Identify which cell holds the provided text, then report its (X, Y) central coordinate. 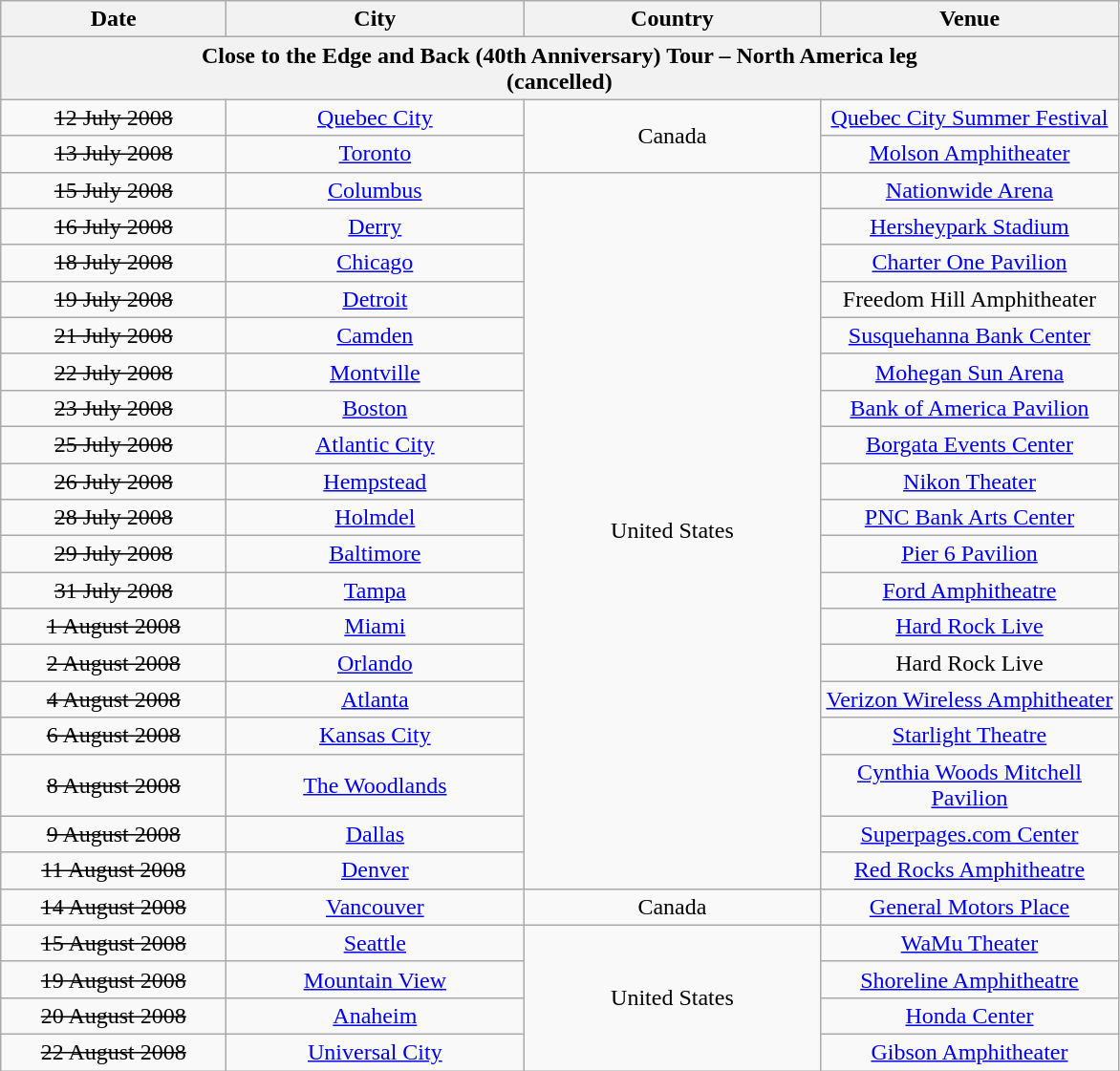
13 July 2008 (114, 154)
Molson Amphitheater (969, 154)
25 July 2008 (114, 444)
Honda Center (969, 1016)
Bank of America Pavilion (969, 408)
Verizon Wireless Amphitheater (969, 699)
Hersheypark Stadium (969, 226)
Columbus (375, 190)
Atlantic City (375, 444)
Pier 6 Pavilion (969, 554)
Dallas (375, 834)
Universal City (375, 1052)
Freedom Hill Amphitheater (969, 299)
Nikon Theater (969, 481)
Borgata Events Center (969, 444)
Toronto (375, 154)
Montville (375, 372)
Tampa (375, 590)
2 August 2008 (114, 663)
Shoreline Amphitheatre (969, 979)
Miami (375, 627)
Camden (375, 335)
The Woodlands (375, 785)
Kansas City (375, 736)
Quebec City Summer Festival (969, 118)
Derry (375, 226)
28 July 2008 (114, 518)
12 July 2008 (114, 118)
14 August 2008 (114, 907)
Anaheim (375, 1016)
Baltimore (375, 554)
Red Rocks Amphitheatre (969, 870)
General Motors Place (969, 907)
16 July 2008 (114, 226)
Ford Amphitheatre (969, 590)
Susquehanna Bank Center (969, 335)
Vancouver (375, 907)
Chicago (375, 263)
22 July 2008 (114, 372)
Gibson Amphitheater (969, 1052)
Mohegan Sun Arena (969, 372)
Hempstead (375, 481)
8 August 2008 (114, 785)
WaMu Theater (969, 943)
Mountain View (375, 979)
22 August 2008 (114, 1052)
Orlando (375, 663)
26 July 2008 (114, 481)
23 July 2008 (114, 408)
1 August 2008 (114, 627)
Date (114, 19)
PNC Bank Arts Center (969, 518)
Denver (375, 870)
29 July 2008 (114, 554)
Close to the Edge and Back (40th Anniversary) Tour – North America leg (cancelled) (560, 69)
Atlanta (375, 699)
Starlight Theatre (969, 736)
31 July 2008 (114, 590)
19 August 2008 (114, 979)
15 July 2008 (114, 190)
20 August 2008 (114, 1016)
Seattle (375, 943)
18 July 2008 (114, 263)
15 August 2008 (114, 943)
4 August 2008 (114, 699)
Nationwide Arena (969, 190)
6 August 2008 (114, 736)
Boston (375, 408)
19 July 2008 (114, 299)
9 August 2008 (114, 834)
Superpages.com Center (969, 834)
Charter One Pavilion (969, 263)
City (375, 19)
Holmdel (375, 518)
Venue (969, 19)
Detroit (375, 299)
Cynthia Woods Mitchell Pavilion (969, 785)
11 August 2008 (114, 870)
21 July 2008 (114, 335)
Country (673, 19)
Quebec City (375, 118)
